Return [X, Y] of the center of cell containing provided text 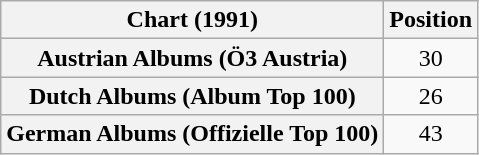
43 [431, 134]
German Albums (Offizielle Top 100) [192, 134]
Position [431, 20]
26 [431, 96]
30 [431, 58]
Chart (1991) [192, 20]
Austrian Albums (Ö3 Austria) [192, 58]
Dutch Albums (Album Top 100) [192, 96]
